Search for the cell housing the specified text and yield its [X, Y] center coordinate. 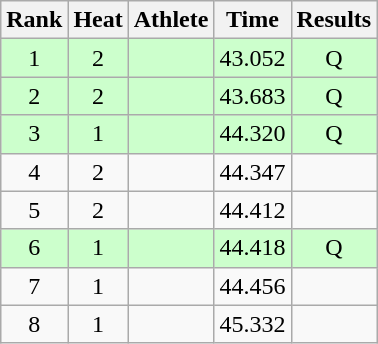
Rank [34, 20]
Time [252, 20]
44.347 [252, 172]
Results [334, 20]
8 [34, 324]
44.412 [252, 210]
44.418 [252, 248]
44.320 [252, 134]
3 [34, 134]
6 [34, 248]
Athlete [171, 20]
4 [34, 172]
Heat [98, 20]
43.052 [252, 58]
5 [34, 210]
45.332 [252, 324]
44.456 [252, 286]
7 [34, 286]
43.683 [252, 96]
